For the text-containing cell, return its midpoint in [x, y] coordinate format. 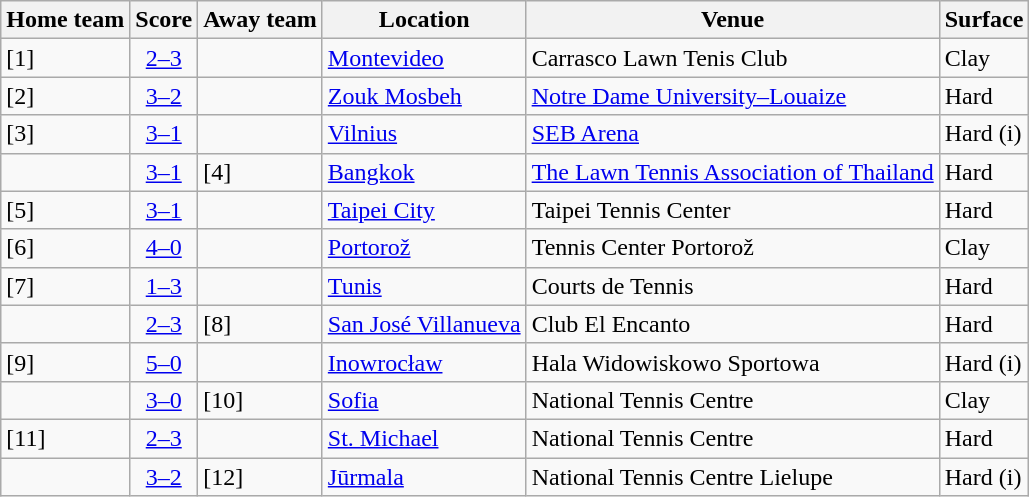
Montevideo [424, 58]
Tennis Center Portorož [732, 248]
1–3 [164, 286]
[7] [66, 286]
Surface [984, 20]
Courts de Tennis [732, 286]
[4] [260, 172]
Away team [260, 20]
Location [424, 20]
Portorož [424, 248]
[9] [66, 362]
Tunis [424, 286]
Sofia [424, 400]
Taipei Tennis Center [732, 210]
Score [164, 20]
[5] [66, 210]
Hala Widowiskowo Sportowa [732, 362]
The Lawn Tennis Association of Thailand [732, 172]
[2] [66, 96]
National Tennis Centre Lielupe [732, 477]
Vilnius [424, 134]
St. Michael [424, 438]
[3] [66, 134]
Home team [66, 20]
[10] [260, 400]
Notre Dame University–Louaize [732, 96]
[12] [260, 477]
[8] [260, 324]
5–0 [164, 362]
Carrasco Lawn Tenis Club [732, 58]
Zouk Mosbeh [424, 96]
[6] [66, 248]
Venue [732, 20]
Taipei City [424, 210]
Bangkok [424, 172]
4–0 [164, 248]
Club El Encanto [732, 324]
[1] [66, 58]
SEB Arena [732, 134]
Inowrocław [424, 362]
3–0 [164, 400]
Jūrmala [424, 477]
[11] [66, 438]
San José Villanueva [424, 324]
